Locate the cell with the specified text and output its [x, y] center coordinate. 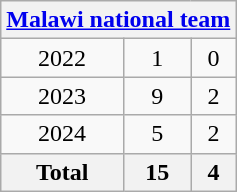
Malawi national team [118, 20]
5 [157, 134]
4 [214, 172]
9 [157, 96]
0 [214, 58]
Total [62, 172]
15 [157, 172]
2022 [62, 58]
1 [157, 58]
2024 [62, 134]
2023 [62, 96]
